Pinpoint the cell where the given text exists, returning its (x, y) midpoint coordinate. 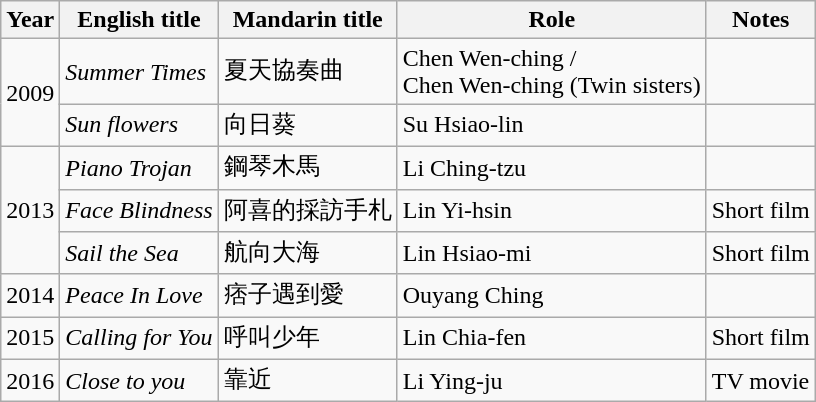
Mandarin title (308, 20)
Peace In Love (139, 296)
Year (30, 20)
Lin Hsiao-mi (552, 254)
鋼琴木馬 (308, 168)
Calling for You (139, 338)
向日葵 (308, 126)
Sun flowers (139, 126)
2015 (30, 338)
Chen Wen-ching /Chen Wen-ching (Twin sisters) (552, 72)
TV movie (760, 380)
Lin Chia-fen (552, 338)
痞子遇到愛 (308, 296)
2016 (30, 380)
Close to you (139, 380)
Notes (760, 20)
Li Ching-tzu (552, 168)
Piano Trojan (139, 168)
Face Blindness (139, 210)
Sail the Sea (139, 254)
呼叫少年 (308, 338)
靠近 (308, 380)
Li Ying-ju (552, 380)
Lin Yi-hsin (552, 210)
2009 (30, 93)
2013 (30, 210)
English title (139, 20)
阿喜的採訪手札 (308, 210)
2014 (30, 296)
航向大海 (308, 254)
夏天協奏曲 (308, 72)
Role (552, 20)
Su Hsiao-lin (552, 126)
Summer Times (139, 72)
Ouyang Ching (552, 296)
